Extract the [X, Y] coordinate from the center of the cell holding the provided text.  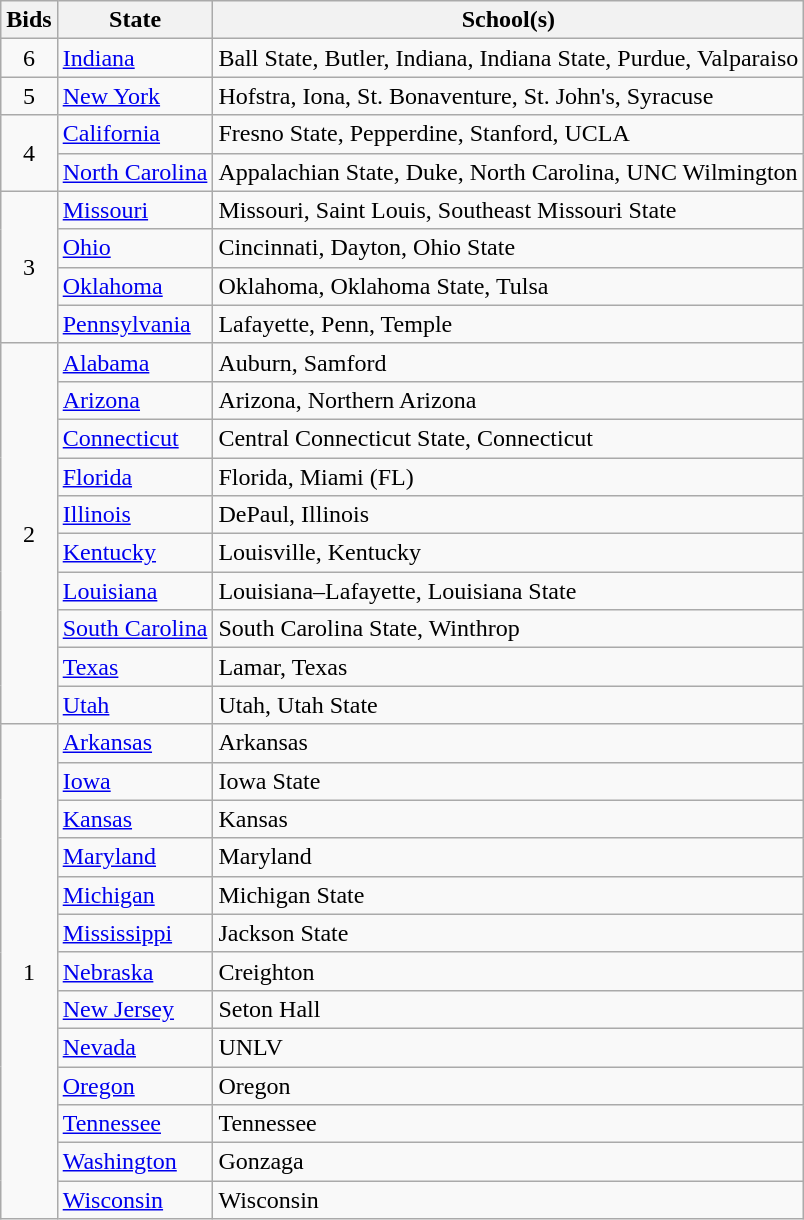
Oklahoma [135, 286]
Fresno State, Pepperdine, Stanford, UCLA [508, 134]
Seton Hall [508, 1009]
Arizona, Northern Arizona [508, 400]
South Carolina [135, 629]
South Carolina State, Winthrop [508, 629]
Ball State, Butler, Indiana, Indiana State, Purdue, Valparaiso [508, 58]
DePaul, Illinois [508, 515]
Appalachian State, Duke, North Carolina, UNC Wilmington [508, 172]
5 [29, 96]
Mississippi [135, 933]
North Carolina [135, 172]
Jackson State [508, 933]
Indiana [135, 58]
Texas [135, 667]
Cincinnati, Dayton, Ohio State [508, 248]
Pennsylvania [135, 324]
Missouri, Saint Louis, Southeast Missouri State [508, 210]
Hofstra, Iona, St. Bonaventure, St. John's, Syracuse [508, 96]
Nevada [135, 1047]
Alabama [135, 362]
3 [29, 267]
Washington [135, 1162]
Oklahoma, Oklahoma State, Tulsa [508, 286]
UNLV [508, 1047]
Iowa State [508, 781]
Creighton [508, 971]
Florida [135, 477]
1 [29, 972]
Arizona [135, 400]
2 [29, 534]
School(s) [508, 20]
Ohio [135, 248]
Florida, Miami (FL) [508, 477]
Auburn, Samford [508, 362]
Louisiana–Lafayette, Louisiana State [508, 591]
Nebraska [135, 971]
State [135, 20]
Gonzaga [508, 1162]
Missouri [135, 210]
Utah [135, 705]
Central Connecticut State, Connecticut [508, 438]
4 [29, 153]
Iowa [135, 781]
Illinois [135, 515]
New York [135, 96]
Bids [29, 20]
Louisville, Kentucky [508, 553]
California [135, 134]
Lamar, Texas [508, 667]
Louisiana [135, 591]
New Jersey [135, 1009]
Michigan [135, 895]
Lafayette, Penn, Temple [508, 324]
Connecticut [135, 438]
Kentucky [135, 553]
6 [29, 58]
Utah, Utah State [508, 705]
Michigan State [508, 895]
